Return [X, Y] of the center of cell containing provided text 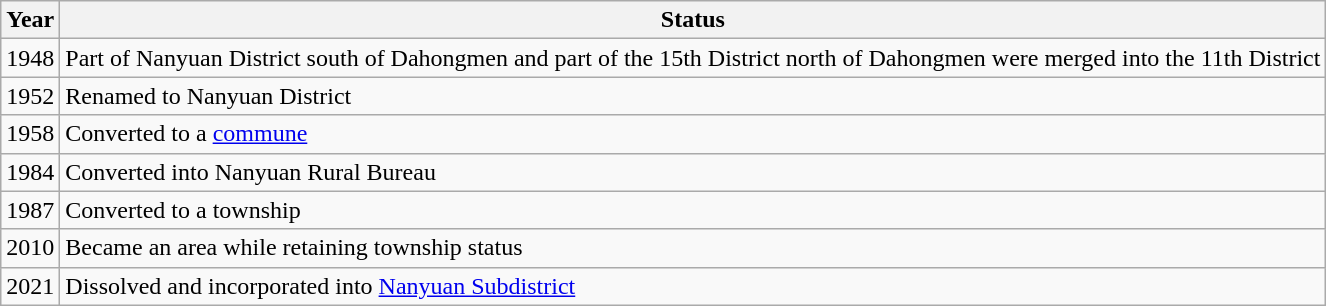
2010 [30, 248]
1948 [30, 58]
Dissolved and incorporated into Nanyuan Subdistrict [693, 286]
1958 [30, 134]
Converted to a commune [693, 134]
1987 [30, 210]
Year [30, 20]
Became an area while retaining township status [693, 248]
2021 [30, 286]
Converted to a township [693, 210]
1984 [30, 172]
Part of Nanyuan District south of Dahongmen and part of the 15th District north of Dahongmen were merged into the 11th District [693, 58]
Renamed to Nanyuan District [693, 96]
Status [693, 20]
Converted into Nanyuan Rural Bureau [693, 172]
1952 [30, 96]
